Return [X, Y] of the center of cell containing provided text 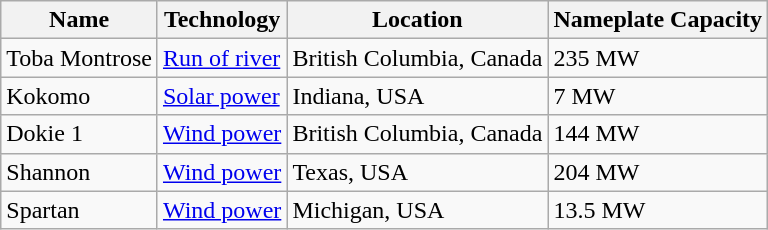
Nameplate Capacity [658, 20]
Kokomo [80, 96]
235 MW [658, 58]
Spartan [80, 210]
Dokie 1 [80, 134]
Michigan, USA [418, 210]
Indiana, USA [418, 96]
Toba Montrose [80, 58]
13.5 MW [658, 210]
Name [80, 20]
Run of river [222, 58]
144 MW [658, 134]
7 MW [658, 96]
Location [418, 20]
Solar power [222, 96]
Texas, USA [418, 172]
204 MW [658, 172]
Shannon [80, 172]
Technology [222, 20]
